Output the (x, y) coordinate of the center of the cell containing the given text.  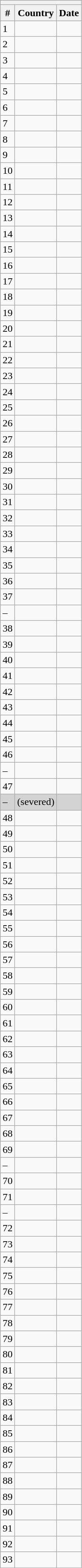
73 (7, 1244)
38 (7, 628)
75 (7, 1276)
61 (7, 1023)
26 (7, 423)
55 (7, 928)
28 (7, 455)
79 (7, 1339)
2 (7, 44)
66 (7, 1102)
14 (7, 234)
62 (7, 1039)
15 (7, 250)
82 (7, 1386)
24 (7, 391)
44 (7, 723)
85 (7, 1433)
13 (7, 218)
51 (7, 865)
47 (7, 786)
23 (7, 376)
76 (7, 1291)
10 (7, 170)
32 (7, 518)
59 (7, 992)
# (7, 13)
31 (7, 502)
80 (7, 1354)
3 (7, 60)
54 (7, 912)
49 (7, 834)
22 (7, 360)
37 (7, 597)
41 (7, 676)
91 (7, 1528)
8 (7, 139)
56 (7, 944)
45 (7, 739)
46 (7, 755)
93 (7, 1560)
77 (7, 1307)
7 (7, 123)
92 (7, 1544)
48 (7, 818)
81 (7, 1370)
25 (7, 407)
70 (7, 1181)
67 (7, 1118)
86 (7, 1449)
74 (7, 1260)
65 (7, 1086)
72 (7, 1228)
11 (7, 186)
57 (7, 960)
(severed) (36, 802)
64 (7, 1070)
20 (7, 328)
19 (7, 313)
58 (7, 976)
21 (7, 344)
27 (7, 439)
87 (7, 1465)
6 (7, 107)
9 (7, 155)
34 (7, 549)
42 (7, 691)
88 (7, 1481)
5 (7, 92)
4 (7, 76)
40 (7, 660)
16 (7, 265)
17 (7, 281)
30 (7, 486)
63 (7, 1055)
29 (7, 471)
78 (7, 1323)
69 (7, 1149)
68 (7, 1133)
35 (7, 565)
90 (7, 1512)
60 (7, 1007)
83 (7, 1402)
1 (7, 29)
43 (7, 707)
39 (7, 644)
Country (36, 13)
52 (7, 881)
50 (7, 849)
36 (7, 581)
Date (69, 13)
84 (7, 1417)
53 (7, 897)
33 (7, 534)
18 (7, 297)
12 (7, 202)
71 (7, 1196)
89 (7, 1497)
